Locate the cell with the specified text and output its [x, y] center coordinate. 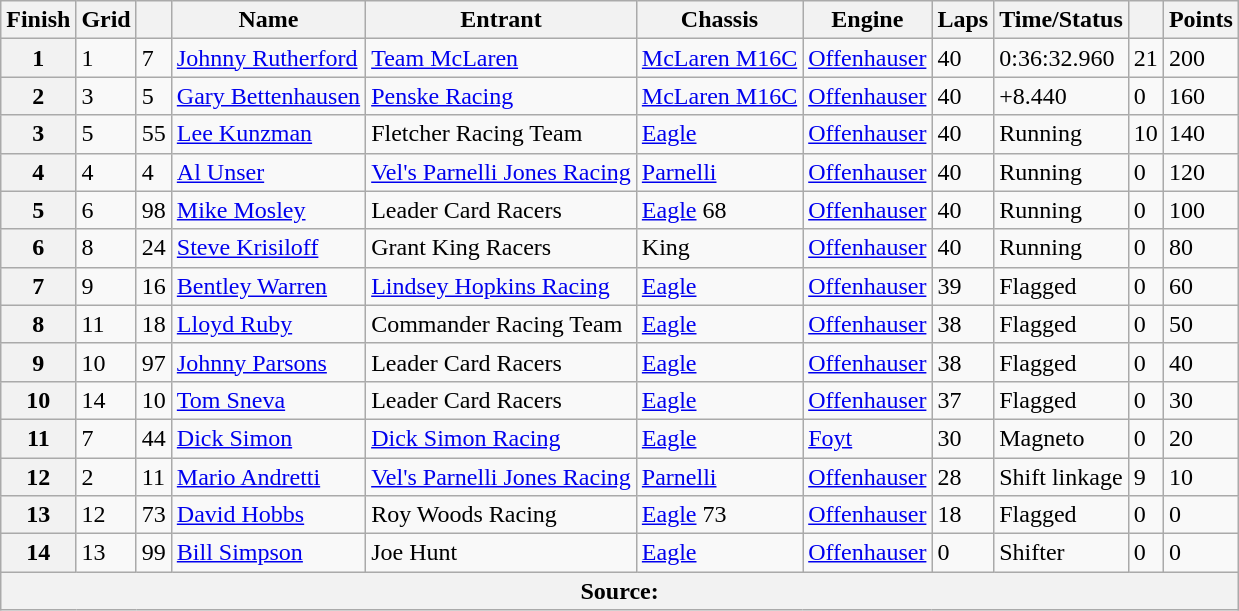
24 [154, 248]
Gary Bettenhausen [268, 96]
Finish [38, 20]
140 [1200, 134]
Fletcher Racing Team [502, 134]
Entrant [502, 20]
160 [1200, 96]
Shifter [1062, 553]
60 [1200, 286]
50 [1200, 324]
0:36:32.960 [1062, 58]
80 [1200, 248]
Johnny Rutherford [268, 58]
David Hobbs [268, 515]
21 [1146, 58]
Engine [868, 20]
Johnny Parsons [268, 362]
Grid [106, 20]
16 [154, 286]
Penske Racing [502, 96]
Al Unser [268, 172]
King [719, 248]
39 [963, 286]
20 [1200, 438]
Magneto [1062, 438]
200 [1200, 58]
Lindsey Hopkins Racing [502, 286]
28 [963, 477]
Lee Kunzman [268, 134]
Bentley Warren [268, 286]
Dick Simon Racing [502, 438]
Source: [620, 591]
Joe Hunt [502, 553]
Tom Sneva [268, 400]
100 [1200, 210]
Foyt [868, 438]
Steve Krisiloff [268, 248]
37 [963, 400]
44 [154, 438]
Mike Mosley [268, 210]
Dick Simon [268, 438]
Mario Andretti [268, 477]
98 [154, 210]
Lloyd Ruby [268, 324]
Grant King Racers [502, 248]
+8.440 [1062, 96]
Bill Simpson [268, 553]
Laps [963, 20]
55 [154, 134]
Name [268, 20]
Eagle 68 [719, 210]
Shift linkage [1062, 477]
Roy Woods Racing [502, 515]
Time/Status [1062, 20]
Eagle 73 [719, 515]
Chassis [719, 20]
99 [154, 553]
73 [154, 515]
97 [154, 362]
120 [1200, 172]
Commander Racing Team [502, 324]
Team McLaren [502, 58]
Points [1200, 20]
